Determine the (x, y) coordinate at the center of the cell enclosing the given text.  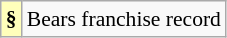
Bears franchise record (124, 19)
§ (12, 19)
